Find where the given text appears and provide that cell's center as [x, y] coordinate. 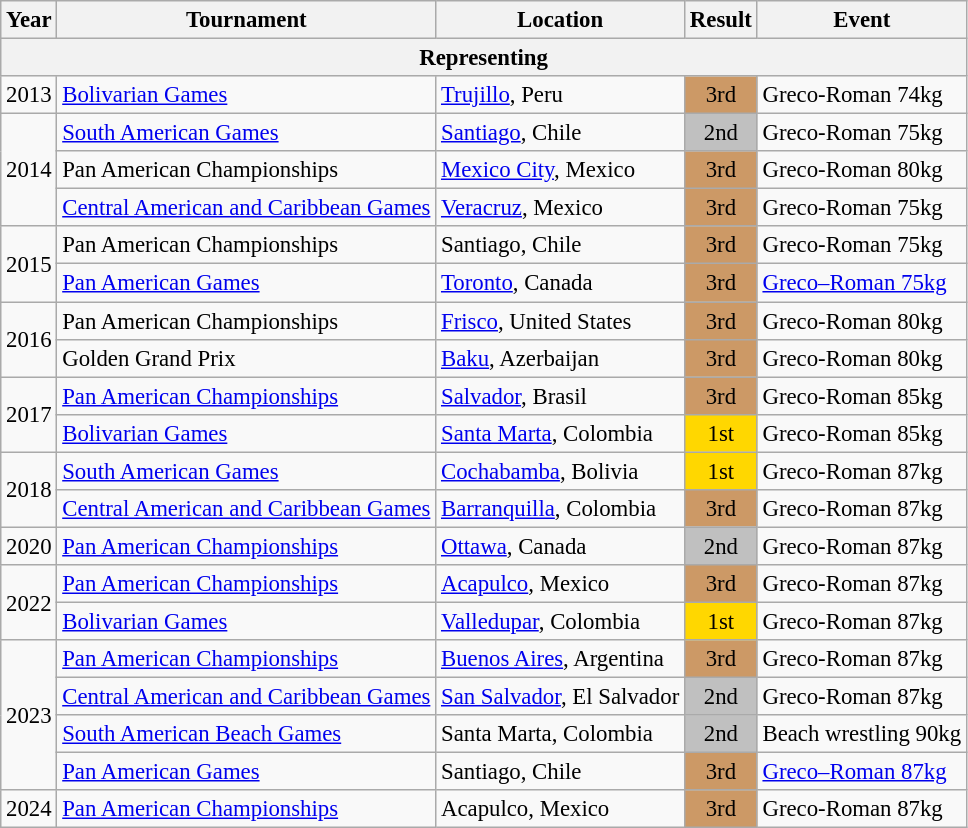
2020 [29, 546]
Greco–Roman 87kg [862, 772]
Trujillo, Peru [560, 95]
Year [29, 20]
2016 [29, 340]
Event [862, 20]
South American Beach Games [246, 734]
Greco-Roman 74kg [862, 95]
Golden Grand Prix [246, 358]
Cochabamba, Bolivia [560, 471]
2013 [29, 95]
Valledupar, Colombia [560, 621]
Veracruz, Mexico [560, 208]
2024 [29, 809]
Representing [484, 58]
2017 [29, 414]
2018 [29, 490]
2015 [29, 264]
Salvador, Brasil [560, 396]
Ottawa, Canada [560, 546]
Tournament [246, 20]
Location [560, 20]
Buenos Aires, Argentina [560, 659]
Mexico City, Mexico [560, 170]
Frisco, United States [560, 321]
Baku, Azerbaijan [560, 358]
Barranquilla, Colombia [560, 509]
Greco–Roman 75kg [862, 283]
2014 [29, 170]
Result [722, 20]
Beach wrestling 90kg [862, 734]
2022 [29, 602]
2023 [29, 715]
Toronto, Canada [560, 283]
San Salvador, El Salvador [560, 697]
